Identify which cell holds the provided text, then report its [x, y] central coordinate. 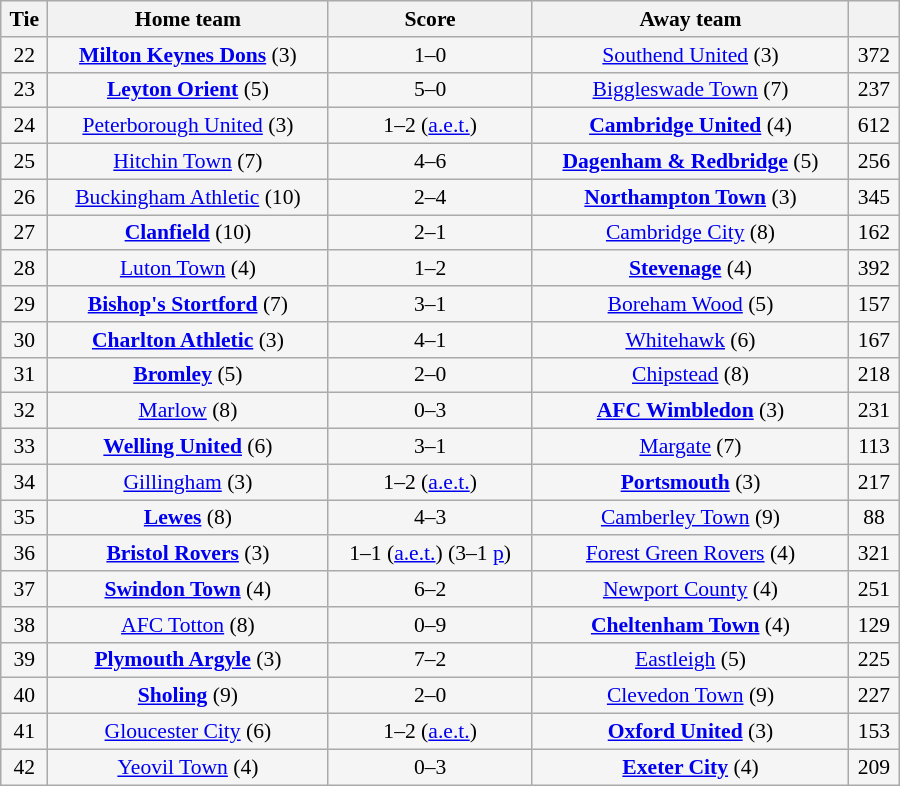
Exeter City (4) [690, 767]
Northampton Town (3) [690, 197]
35 [24, 518]
372 [874, 55]
Hitchin Town (7) [188, 162]
612 [874, 126]
Away team [690, 19]
Welling United (6) [188, 447]
Score [430, 19]
Bishop's Stortford (7) [188, 304]
2–4 [430, 197]
Whitehawk (6) [690, 340]
Forest Green Rovers (4) [690, 554]
113 [874, 447]
Buckingham Athletic (10) [188, 197]
25 [24, 162]
225 [874, 660]
0–9 [430, 625]
217 [874, 482]
AFC Wimbledon (3) [690, 411]
227 [874, 696]
345 [874, 197]
Camberley Town (9) [690, 518]
1–1 (a.e.t.) (3–1 p) [430, 554]
Oxford United (3) [690, 732]
7–2 [430, 660]
392 [874, 269]
Yeovil Town (4) [188, 767]
237 [874, 90]
24 [24, 126]
321 [874, 554]
Tie [24, 19]
Cambridge City (8) [690, 233]
6–2 [430, 589]
Clevedon Town (9) [690, 696]
167 [874, 340]
2–1 [430, 233]
Boreham Wood (5) [690, 304]
Biggleswade Town (7) [690, 90]
Cheltenham Town (4) [690, 625]
129 [874, 625]
Cambridge United (4) [690, 126]
27 [24, 233]
4–3 [430, 518]
251 [874, 589]
Gillingham (3) [188, 482]
88 [874, 518]
209 [874, 767]
Charlton Athletic (3) [188, 340]
22 [24, 55]
34 [24, 482]
4–6 [430, 162]
Stevenage (4) [690, 269]
Chipstead (8) [690, 375]
33 [24, 447]
36 [24, 554]
Newport County (4) [690, 589]
231 [874, 411]
Portsmouth (3) [690, 482]
1–0 [430, 55]
Swindon Town (4) [188, 589]
31 [24, 375]
157 [874, 304]
1–2 [430, 269]
39 [24, 660]
5–0 [430, 90]
Plymouth Argyle (3) [188, 660]
Sholing (9) [188, 696]
Southend United (3) [690, 55]
Marlow (8) [188, 411]
41 [24, 732]
AFC Totton (8) [188, 625]
37 [24, 589]
162 [874, 233]
38 [24, 625]
Eastleigh (5) [690, 660]
218 [874, 375]
28 [24, 269]
26 [24, 197]
Lewes (8) [188, 518]
256 [874, 162]
42 [24, 767]
Clanfield (10) [188, 233]
4–1 [430, 340]
Leyton Orient (5) [188, 90]
40 [24, 696]
Gloucester City (6) [188, 732]
Margate (7) [690, 447]
32 [24, 411]
Bromley (5) [188, 375]
Milton Keynes Dons (3) [188, 55]
Dagenham & Redbridge (5) [690, 162]
29 [24, 304]
Peterborough United (3) [188, 126]
Home team [188, 19]
Bristol Rovers (3) [188, 554]
23 [24, 90]
30 [24, 340]
153 [874, 732]
Luton Town (4) [188, 269]
